Locate the cell with the specified text and output its (x, y) center coordinate. 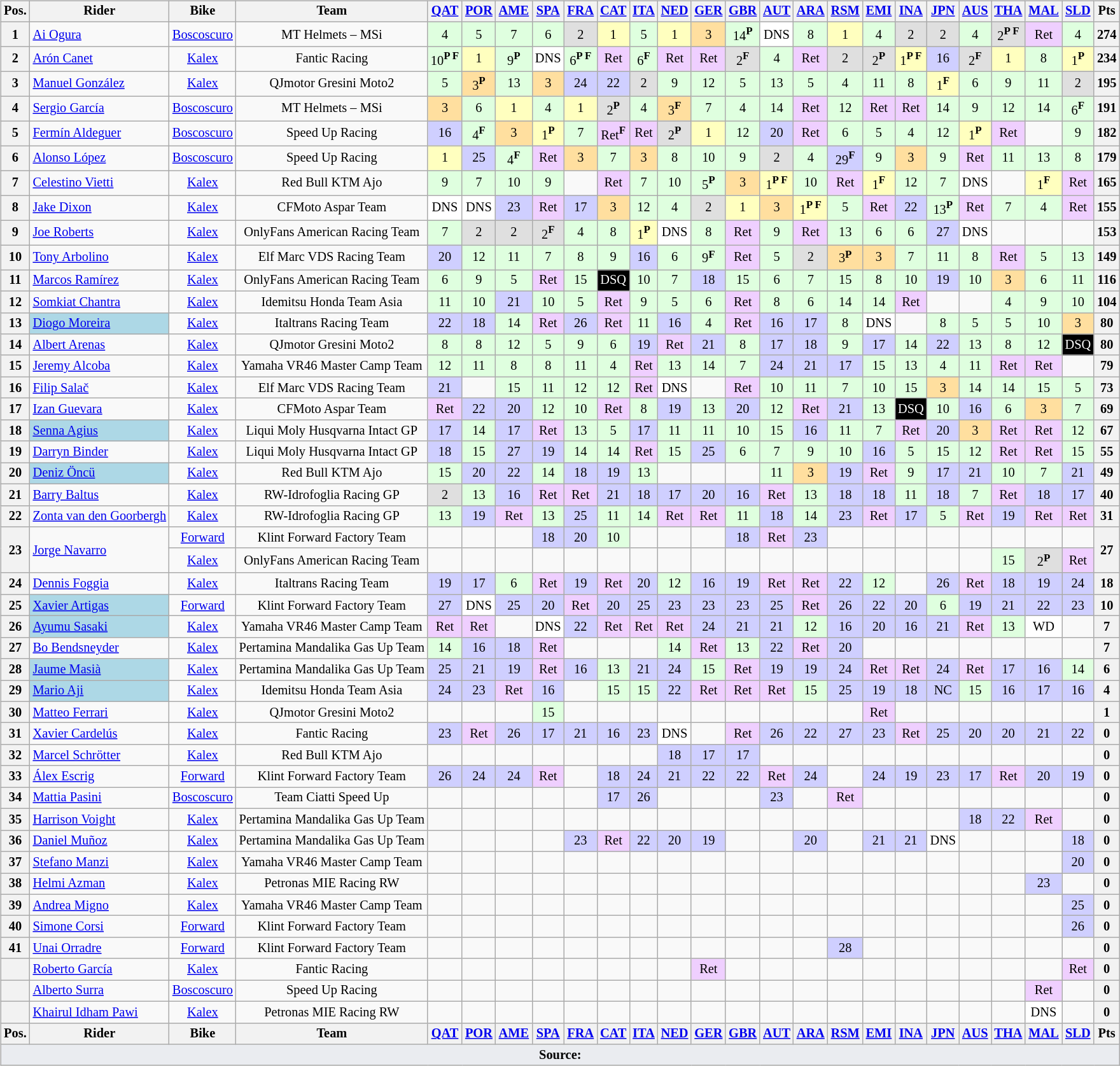
55 (1107, 452)
41 (15, 948)
5P (708, 183)
116 (1107, 281)
Daniel Muñoz (99, 841)
182 (1107, 134)
Álex Escrig (99, 776)
6P F (580, 59)
Harrison Voight (99, 820)
39 (15, 905)
Ayumu Sasaki (99, 627)
234 (1107, 59)
Somkiat Chantra (99, 302)
Izan Guevara (99, 409)
Bo Bendsneyder (99, 648)
274 (1107, 34)
Manuel González (99, 84)
153 (1107, 233)
Matteo Ferrari (99, 712)
14P (743, 34)
34 (15, 798)
Stefano Manzi (99, 862)
Diogo Moreira (99, 323)
179 (1107, 158)
Helmi Azman (99, 884)
9F (708, 257)
3F (675, 108)
Roberto García (99, 969)
Jake Dixon (99, 207)
Mario Aji (99, 691)
Andrea Migno (99, 905)
79 (1107, 366)
69 (1107, 409)
Jorge Navarro (99, 550)
Fermín Aldeguer (99, 134)
Ai Ogura (99, 34)
Alberto Surra (99, 991)
38 (15, 884)
Marcos Ramírez (99, 281)
Darryn Binder (99, 452)
2P F (1009, 34)
WD (1044, 627)
RetF (613, 134)
30 (15, 712)
37 (15, 862)
Joe Roberts (99, 233)
Alonso López (99, 158)
NC (943, 691)
Dennis Foggia (99, 584)
191 (1107, 108)
Celestino Vietti (99, 183)
Filip Salač (99, 388)
104 (1107, 302)
Zonta van den Goorbergh (99, 516)
Xavier Artigas (99, 605)
Jeremy Alcoba (99, 366)
67 (1107, 430)
Jaume Masià (99, 670)
195 (1107, 84)
73 (1107, 388)
165 (1107, 183)
33 (15, 776)
Deniz Öncü (99, 473)
29 (15, 691)
155 (1107, 207)
Tony Arbolino (99, 257)
Source: (560, 1055)
Albert Arenas (99, 345)
49 (1107, 473)
Mattia Pasini (99, 798)
Senna Agius (99, 430)
Team Ciatti Speed Up (332, 798)
Marcel Schrötter (99, 755)
32 (15, 755)
10P F (445, 59)
36 (15, 841)
Xavier Cardelús (99, 734)
Khairul Idham Pawi (99, 1012)
13P (943, 207)
29F (845, 158)
Barry Baltus (99, 494)
Simone Corsi (99, 927)
9P (514, 59)
Sergio García (99, 108)
35 (15, 820)
Unai Orradre (99, 948)
Arón Canet (99, 59)
149 (1107, 257)
